Detect which cell encompasses the target text, then output its (X, Y) center coordinate. 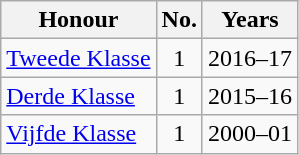
2015–16 (250, 96)
2016–17 (250, 58)
Honour (78, 20)
No. (179, 20)
Years (250, 20)
Vijfde Klasse (78, 134)
2000–01 (250, 134)
Derde Klasse (78, 96)
Tweede Klasse (78, 58)
